From the cell containing the given text, extract its center point as [X, Y] coordinate. 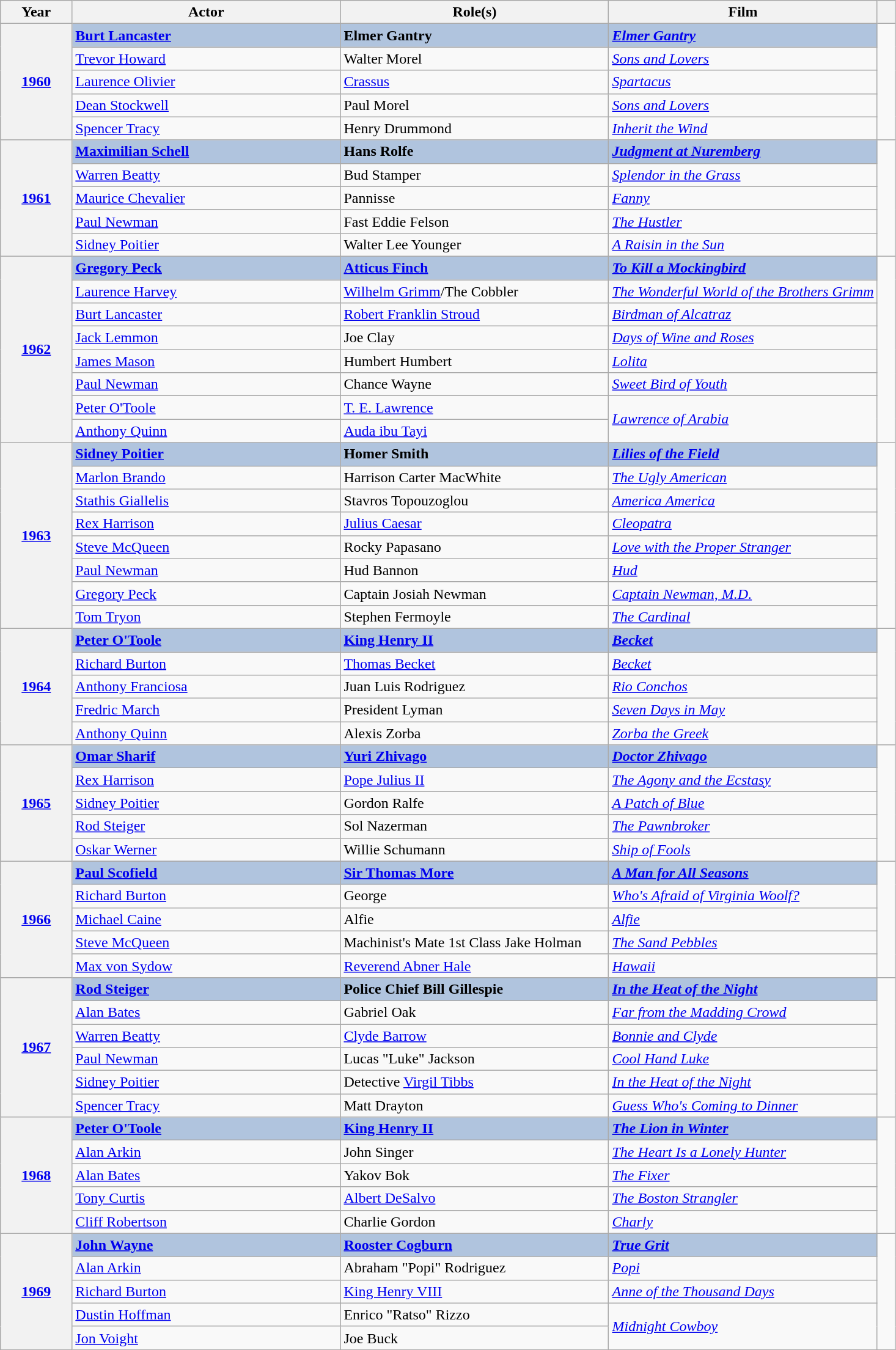
The Sand Pebbles [743, 942]
Jon Voight [207, 1338]
The Lion in Winter [743, 1129]
King Henry VIII [474, 1291]
Rio Conchos [743, 687]
John Wayne [207, 1245]
Jack Lemmon [207, 338]
1962 [37, 349]
John Singer [474, 1152]
Omar Sharif [207, 757]
Hud [743, 570]
1969 [37, 1291]
1966 [37, 919]
Tom Tryon [207, 617]
Matt Drayton [474, 1106]
The Cardinal [743, 617]
The Pawnbroker [743, 826]
Seven Days in May [743, 710]
Chance Wayne [474, 384]
Hud Bannon [474, 570]
Max von Sydow [207, 966]
Hawaii [743, 966]
Henry Drummond [474, 128]
Thomas Becket [474, 663]
A Patch of Blue [743, 803]
America America [743, 501]
Who's Afraid of Virginia Woolf? [743, 896]
Enrico "Ratso" Rizzo [474, 1315]
Charly [743, 1222]
Captain Josiah Newman [474, 593]
Laurence Olivier [207, 82]
Bud Stamper [474, 175]
Actor [207, 12]
Joe Clay [474, 338]
Fanny [743, 198]
Wilhelm Grimm/The Cobbler [474, 292]
Birdman of Alcatraz [743, 315]
1968 [37, 1175]
Auda ibu Tayi [474, 431]
Film [743, 12]
The Hustler [743, 221]
Cleopatra [743, 524]
Spartacus [743, 82]
1960 [37, 82]
Charlie Gordon [474, 1222]
1963 [37, 535]
Judgment at Nuremberg [743, 152]
Walter Lee Younger [474, 244]
Yuri Zhivago [474, 757]
Inherit the Wind [743, 128]
Homer Smith [474, 454]
Sweet Bird of Youth [743, 384]
Dustin Hoffman [207, 1315]
George [474, 896]
The Heart Is a Lonely Hunter [743, 1152]
Dean Stockwell [207, 105]
Alexis Zorba [474, 733]
Lilies of the Field [743, 454]
Midnight Cowboy [743, 1326]
Rooster Cogburn [474, 1245]
Machinist's Mate 1st Class Jake Holman [474, 942]
Lucas "Luke" Jackson [474, 1059]
Crassus [474, 82]
Splendor in the Grass [743, 175]
Marlon Brando [207, 477]
Paul Scofield [207, 873]
Role(s) [474, 12]
Lawrence of Arabia [743, 419]
Ship of Fools [743, 849]
Maurice Chevalier [207, 198]
Willie Schumann [474, 849]
Love with the Proper Stranger [743, 547]
1967 [37, 1047]
Tony Curtis [207, 1198]
A Raisin in the Sun [743, 244]
Fredric March [207, 710]
Doctor Zhivago [743, 757]
Sir Thomas More [474, 873]
Julius Caesar [474, 524]
1965 [37, 803]
Lolita [743, 361]
Juan Luis Rodriguez [474, 687]
Gordon Ralfe [474, 803]
Stathis Giallelis [207, 501]
Atticus Finch [474, 268]
Reverend Abner Hale [474, 966]
1961 [37, 198]
Bonnie and Clyde [743, 1036]
To Kill a Mockingbird [743, 268]
James Mason [207, 361]
Rocky Papasano [474, 547]
Michael Caine [207, 919]
The Boston Strangler [743, 1198]
Cliff Robertson [207, 1222]
Far from the Madding Crowd [743, 1012]
Harrison Carter MacWhite [474, 477]
Stephen Fermoyle [474, 617]
Oskar Werner [207, 849]
Captain Newman, M.D. [743, 593]
Cool Hand Luke [743, 1059]
Days of Wine and Roses [743, 338]
Police Chief Bill Gillespie [474, 989]
Stavros Topouzoglou [474, 501]
Pannisse [474, 198]
True Grit [743, 1245]
1964 [37, 686]
Laurence Harvey [207, 292]
President Lyman [474, 710]
Trevor Howard [207, 59]
The Ugly American [743, 477]
Anne of the Thousand Days [743, 1291]
Anthony Franciosa [207, 687]
Sol Nazerman [474, 826]
A Man for All Seasons [743, 873]
Yakov Bok [474, 1175]
Hans Rolfe [474, 152]
Albert DeSalvo [474, 1198]
Detective Virgil Tibbs [474, 1082]
Paul Morel [474, 105]
Popi [743, 1268]
Fast Eddie Felson [474, 221]
The Fixer [743, 1175]
Pope Julius II [474, 780]
Year [37, 12]
Walter Morel [474, 59]
The Wonderful World of the Brothers Grimm [743, 292]
Humbert Humbert [474, 361]
Gabriel Oak [474, 1012]
Maximilian Schell [207, 152]
Clyde Barrow [474, 1036]
Guess Who's Coming to Dinner [743, 1106]
T. E. Lawrence [474, 408]
The Agony and the Ecstasy [743, 780]
Zorba the Greek [743, 733]
Abraham "Popi" Rodriguez [474, 1268]
Joe Buck [474, 1338]
Robert Franklin Stroud [474, 315]
